Provide the (X, Y) coordinate of the cell's center where the given text is located.  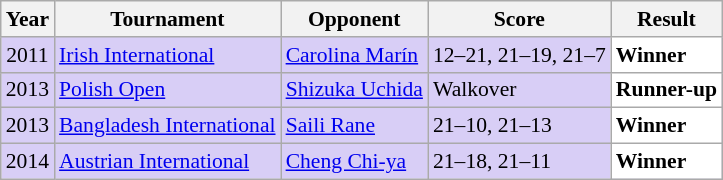
21–18, 21–11 (520, 162)
Irish International (168, 55)
12–21, 21–19, 21–7 (520, 55)
Score (520, 19)
Opponent (354, 19)
2014 (28, 162)
Austrian International (168, 162)
Cheng Chi-ya (354, 162)
Year (28, 19)
Shizuka Uchida (354, 90)
Saili Rane (354, 126)
Result (666, 19)
Polish Open (168, 90)
Bangladesh International (168, 126)
Walkover (520, 90)
Carolina Marín (354, 55)
2011 (28, 55)
21–10, 21–13 (520, 126)
Runner-up (666, 90)
Tournament (168, 19)
